Capture the cell that displays the provided text and extract its [X, Y] central coordinate. 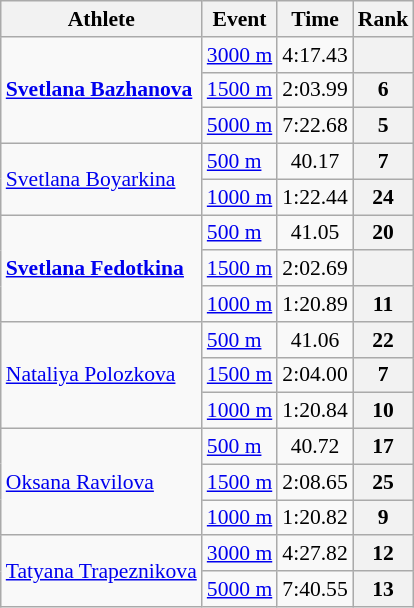
12 [384, 554]
5 [384, 126]
Nataliya Polozkova [102, 376]
11 [384, 304]
1:20.89 [314, 304]
17 [384, 447]
Athlete [102, 19]
Oksana Ravilova [102, 482]
Time [314, 19]
Event [240, 19]
Tatyana Trapeznikova [102, 572]
41.05 [314, 233]
40.72 [314, 447]
2:03.99 [314, 90]
7:22.68 [314, 126]
13 [384, 589]
24 [384, 197]
20 [384, 233]
1:20.84 [314, 411]
6 [384, 90]
40.17 [314, 162]
Svetlana Boyarkina [102, 180]
4:17.43 [314, 55]
9 [384, 518]
2:02.69 [314, 269]
Svetlana Fedotkina [102, 268]
2:04.00 [314, 375]
4:27.82 [314, 554]
10 [384, 411]
Rank [384, 19]
Svetlana Bazhanova [102, 90]
1:20.82 [314, 518]
22 [384, 340]
7:40.55 [314, 589]
41.06 [314, 340]
25 [384, 482]
2:08.65 [314, 482]
1:22.44 [314, 197]
